Pinpoint the cell where the given text exists, returning its [X, Y] midpoint coordinate. 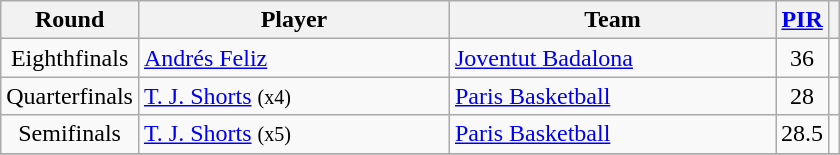
T. J. Shorts (x5) [294, 134]
Quarterfinals [70, 96]
Player [294, 20]
36 [802, 58]
28 [802, 96]
28.5 [802, 134]
T. J. Shorts (x4) [294, 96]
Andrés Feliz [294, 58]
Round [70, 20]
Joventut Badalona [612, 58]
PIR [802, 20]
Eighthfinals [70, 58]
Team [612, 20]
Semifinals [70, 134]
